Capture the cell that displays the provided text and extract its (X, Y) central coordinate. 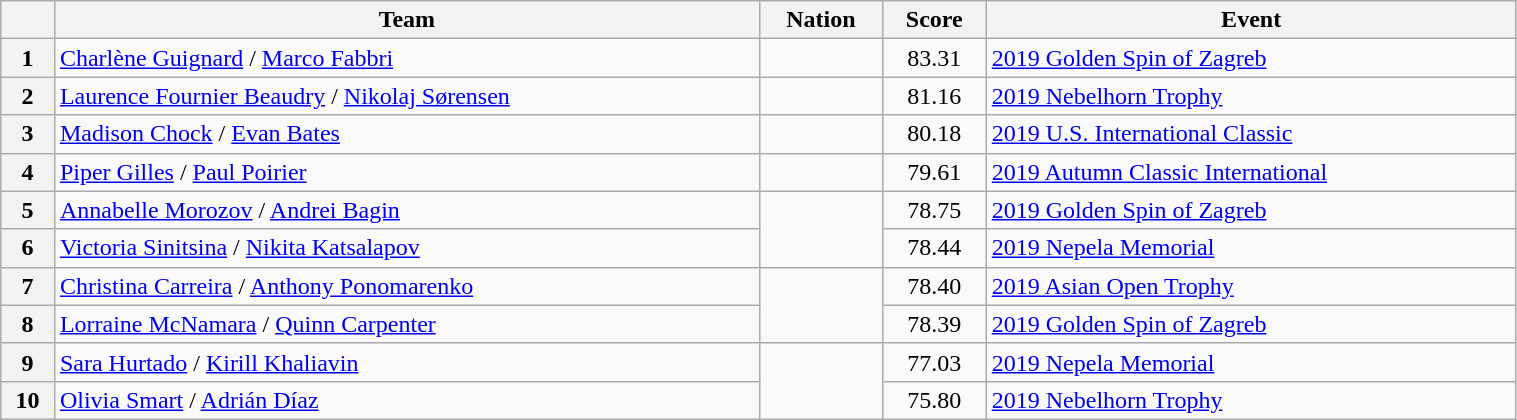
78.40 (934, 286)
Charlène Guignard / Marco Fabbri (406, 58)
Score (934, 20)
Victoria Sinitsina / Nikita Katsalapov (406, 248)
8 (28, 324)
4 (28, 172)
10 (28, 400)
Annabelle Morozov / Andrei Bagin (406, 210)
79.61 (934, 172)
Piper Gilles / Paul Poirier (406, 172)
2019 Asian Open Trophy (1251, 286)
Laurence Fournier Beaudry / Nikolaj Sørensen (406, 96)
2019 Autumn Classic International (1251, 172)
Lorraine McNamara / Quinn Carpenter (406, 324)
81.16 (934, 96)
Event (1251, 20)
9 (28, 362)
78.39 (934, 324)
1 (28, 58)
Madison Chock / Evan Bates (406, 134)
Olivia Smart / Adrián Díaz (406, 400)
80.18 (934, 134)
77.03 (934, 362)
78.75 (934, 210)
Team (406, 20)
Sara Hurtado / Kirill Khaliavin (406, 362)
6 (28, 248)
2 (28, 96)
75.80 (934, 400)
Nation (820, 20)
3 (28, 134)
2019 U.S. International Classic (1251, 134)
83.31 (934, 58)
5 (28, 210)
7 (28, 286)
Christina Carreira / Anthony Ponomarenko (406, 286)
78.44 (934, 248)
